Search for the cell housing the specified text and yield its [x, y] center coordinate. 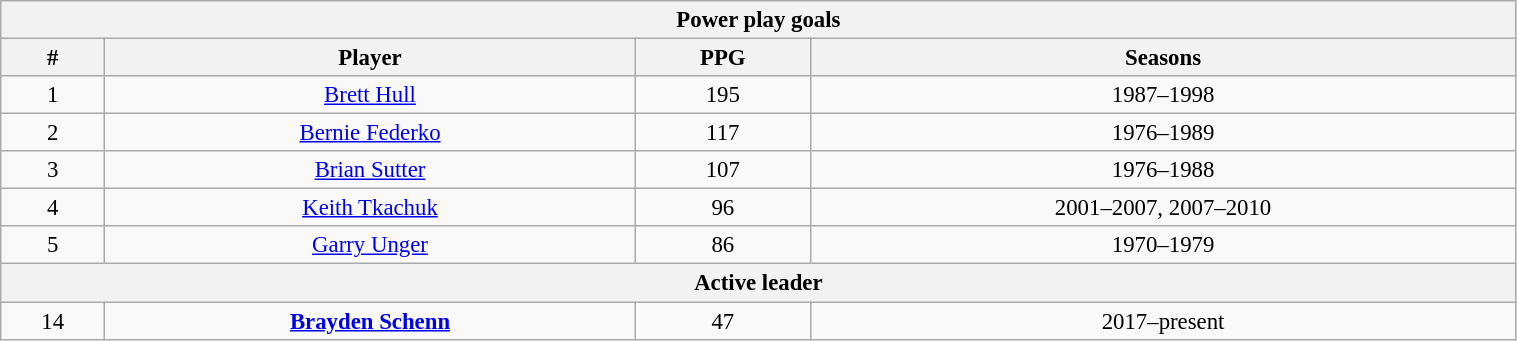
4 [53, 208]
86 [722, 245]
2001–2007, 2007–2010 [1163, 208]
47 [722, 321]
PPG [722, 58]
2017–present [1163, 321]
Brayden Schenn [370, 321]
1976–1988 [1163, 170]
Player [370, 58]
Active leader [758, 283]
Brian Sutter [370, 170]
5 [53, 245]
117 [722, 133]
1976–1989 [1163, 133]
1987–1998 [1163, 95]
# [53, 58]
1 [53, 95]
1970–1979 [1163, 245]
Brett Hull [370, 95]
Garry Unger [370, 245]
195 [722, 95]
Bernie Federko [370, 133]
96 [722, 208]
107 [722, 170]
Keith Tkachuk [370, 208]
Power play goals [758, 20]
3 [53, 170]
Seasons [1163, 58]
2 [53, 133]
14 [53, 321]
